Scan for the cell matching the given text and deliver its [x, y] coordinate at center. 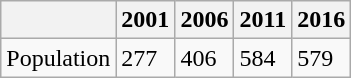
406 [204, 58]
277 [146, 58]
2001 [146, 20]
2011 [263, 20]
Population [58, 58]
584 [263, 58]
2006 [204, 20]
579 [322, 58]
2016 [322, 20]
